Capture the cell that displays the provided text and extract its (x, y) central coordinate. 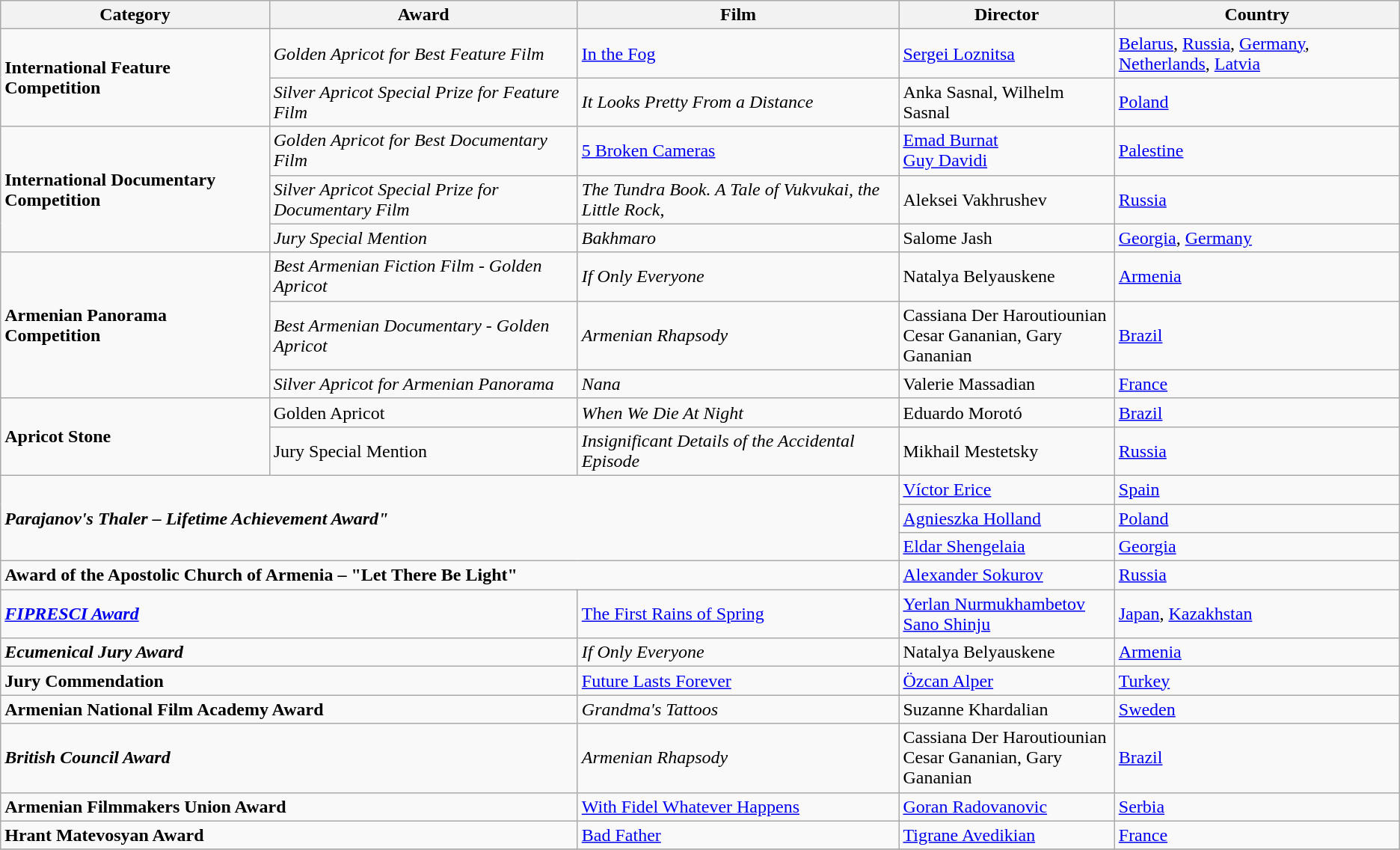
Alexander Sokurov (1007, 575)
International Feature Competition (135, 78)
Category (135, 15)
Golden Apricot for Best Documentary Film (423, 151)
Mikhail Mestetsky (1007, 450)
Jury Commendation (289, 681)
The First Rains of Spring (738, 614)
Award of the Apostolic Church of Armenia – "Let There Be Light" (450, 575)
Serbia (1256, 807)
Yerlan NurmukhambetovSano Shinju (1007, 614)
Valerie Massadian (1007, 384)
Insignificant Details of the Accidental Episode (738, 450)
British Council Award (289, 758)
Armenian Panorama Competition (135, 325)
Golden Apricot for Best Feature Film (423, 54)
Palestine (1256, 151)
Grandma's Tattoos (738, 709)
Belarus, Russia, Germany, Netherlands, Latvia (1256, 54)
Best Armenian Fiction Film - Golden Apricot (423, 277)
Emad BurnatGuy Davidi (1007, 151)
Aleksei Vakhrushev (1007, 199)
The Tundra Book. A Tale of Vukvukai, the Little Rock, (738, 199)
Bakhmaro (738, 238)
Spain (1256, 489)
Silver Apricot Special Prize for Feature Film (423, 102)
Víctor Erice (1007, 489)
Suzanne Khardalian (1007, 709)
Film (738, 15)
It Looks Pretty From a Distance (738, 102)
When We Die At Night (738, 412)
In the Fog (738, 54)
Georgia, Germany (1256, 238)
Bad Father (738, 835)
Armenian National Film Academy Award (289, 709)
Parajanov's Thaler – Lifetime Achievement Award" (450, 518)
Director (1007, 15)
Nana (738, 384)
Golden Apricot (423, 412)
Salome Jash (1007, 238)
Future Lasts Forever (738, 681)
Silver Apricot Special Prize for Documentary Film (423, 199)
Sweden (1256, 709)
Tigrane Avedikian (1007, 835)
Silver Apricot for Armenian Panorama (423, 384)
Özcan Alper (1007, 681)
Turkey (1256, 681)
FIPRESCI Award (289, 614)
Georgia (1256, 547)
Apricot Stone (135, 437)
Award (423, 15)
International Documentary Competition (135, 189)
Best Armenian Documentary - Golden Apricot (423, 335)
Country (1256, 15)
Armenian Filmmakers Union Award (289, 807)
Ecumenical Jury Award (289, 652)
Hrant Matevosyan Award (289, 835)
Eldar Shengelaia (1007, 547)
Japan, Kazakhstan (1256, 614)
Sergei Loznitsa (1007, 54)
Eduardo Morotó (1007, 412)
Goran Radovanovic (1007, 807)
With Fidel Whatever Happens (738, 807)
Anka Sasnal, Wilhelm Sasnal (1007, 102)
Agnieszka Holland (1007, 519)
5 Broken Cameras (738, 151)
